Locate the cell with the specified text and output its (X, Y) center coordinate. 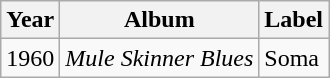
Label (294, 20)
Album (160, 20)
Mule Skinner Blues (160, 58)
Soma (294, 58)
1960 (30, 58)
Year (30, 20)
